Capture the cell that displays the provided text and extract its [X, Y] central coordinate. 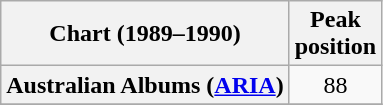
88 [335, 85]
Australian Albums (ARIA) [145, 85]
Peakposition [335, 34]
Chart (1989–1990) [145, 34]
